Return (x, y) of the center of cell containing provided text 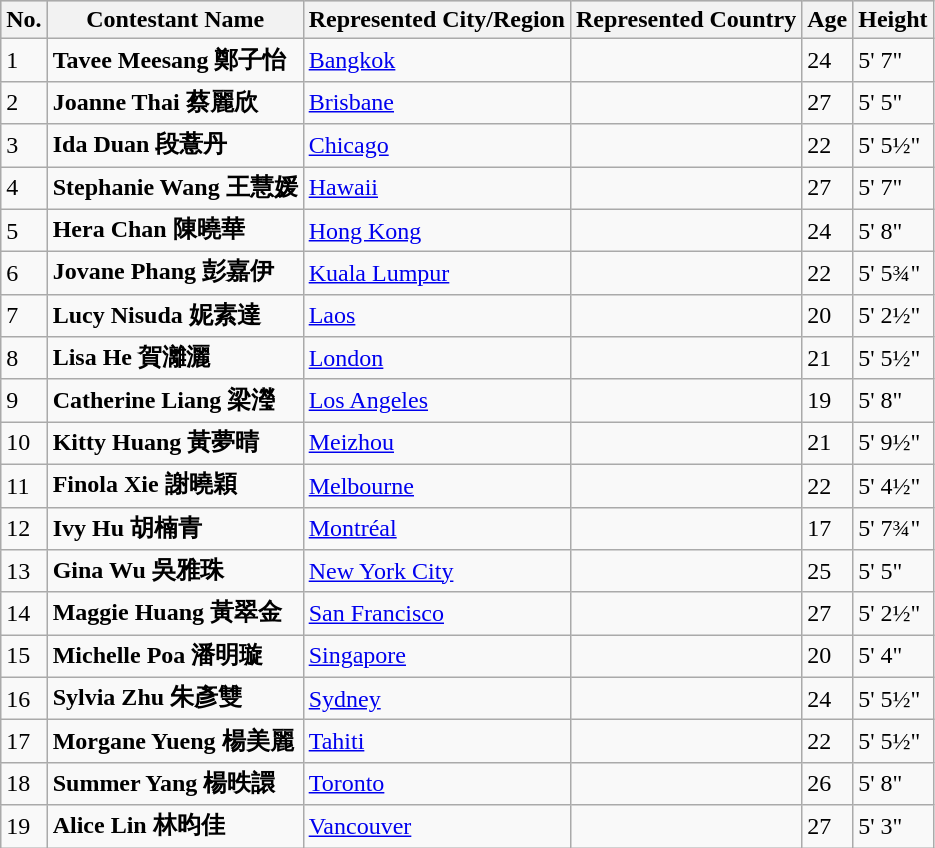
9 (24, 400)
Los Angeles (436, 400)
Sydney (436, 698)
Melbourne (436, 486)
5' 7¾" (893, 528)
Hong Kong (436, 230)
5 (24, 230)
Chicago (436, 146)
Montréal (436, 528)
Represented Country (686, 20)
Michelle Poa 潘明璇 (175, 656)
Toronto (436, 784)
Age (828, 20)
8 (24, 358)
Gina Wu 吳雅珠 (175, 572)
Ivy Hu 胡楠青 (175, 528)
4 (24, 188)
Bangkok (436, 60)
Morgane Yueng 楊美麗 (175, 742)
No. (24, 20)
14 (24, 614)
Alice Lin 林昀佳 (175, 826)
Represented City/Region (436, 20)
Kitty Huang 黃夢晴 (175, 444)
Vancouver (436, 826)
Maggie Huang 黃翠金 (175, 614)
Kuala Lumpur (436, 274)
Jovane Phang 彭嘉伊 (175, 274)
2 (24, 102)
Meizhou (436, 444)
6 (24, 274)
12 (24, 528)
New York City (436, 572)
Contestant Name (175, 20)
16 (24, 698)
Finola Xie 謝曉穎 (175, 486)
Stephanie Wang 王慧媛 (175, 188)
25 (828, 572)
5' 4½" (893, 486)
Brisbane (436, 102)
Catherine Liang 梁瀅 (175, 400)
Height (893, 20)
1 (24, 60)
Hawaii (436, 188)
10 (24, 444)
3 (24, 146)
5' 4" (893, 656)
Laos (436, 316)
5' 3" (893, 826)
San Francisco (436, 614)
15 (24, 656)
18 (24, 784)
5' 5¾" (893, 274)
5' 9½" (893, 444)
Hera Chan 陳曉華 (175, 230)
Ida Duan 段薏丹 (175, 146)
Sylvia Zhu 朱彥雙 (175, 698)
Tavee Meesang 鄭子怡 (175, 60)
7 (24, 316)
Lucy Nisuda 妮素達 (175, 316)
Singapore (436, 656)
Joanne Thai 蔡麗欣 (175, 102)
26 (828, 784)
13 (24, 572)
11 (24, 486)
Summer Yang 楊昳譞 (175, 784)
Lisa He 賀灕灑 (175, 358)
Tahiti (436, 742)
London (436, 358)
